Identify which cell holds the provided text, then report its (X, Y) central coordinate. 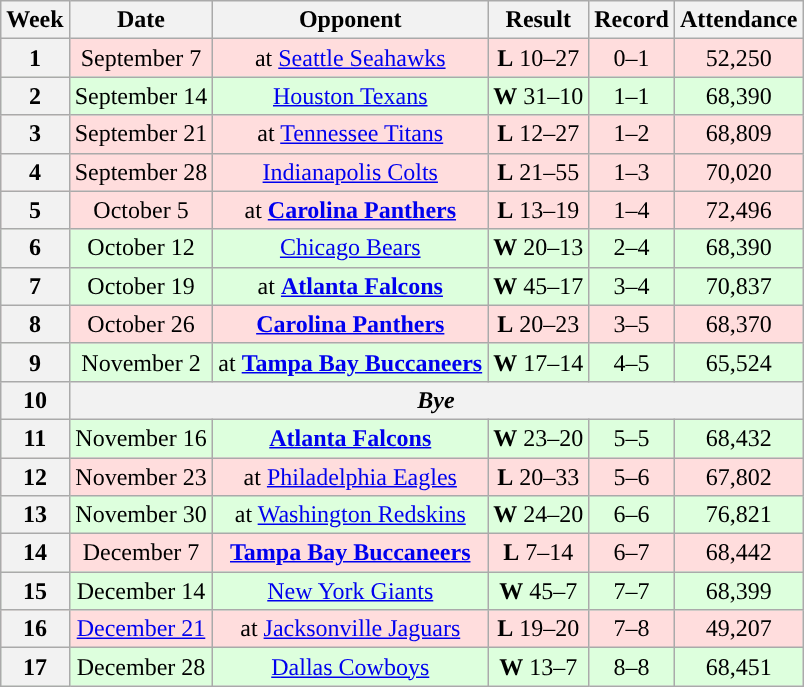
Week (35, 20)
1–2 (632, 134)
Carolina Panthers (350, 324)
W 13–7 (538, 667)
68,809 (738, 134)
October 26 (141, 324)
5 (35, 210)
W 31–10 (538, 96)
12 (35, 477)
6–7 (632, 553)
Date (141, 20)
8 (35, 324)
L 20–23 (538, 324)
65,524 (738, 362)
October 19 (141, 286)
1–3 (632, 172)
L 7–14 (538, 553)
November 23 (141, 477)
October 12 (141, 248)
5–6 (632, 477)
6–6 (632, 515)
3–4 (632, 286)
W 45–7 (538, 591)
Tampa Bay Buccaneers (350, 553)
11 (35, 438)
15 (35, 591)
L 13–19 (538, 210)
7 (35, 286)
1–4 (632, 210)
6 (35, 248)
Record (632, 20)
December 28 (141, 667)
4 (35, 172)
3 (35, 134)
68,432 (738, 438)
Result (538, 20)
52,250 (738, 58)
70,837 (738, 286)
2–4 (632, 248)
76,821 (738, 515)
at Tennessee Titans (350, 134)
W 45–17 (538, 286)
5–5 (632, 438)
8–8 (632, 667)
at Atlanta Falcons (350, 286)
Indianapolis Colts (350, 172)
at Philadelphia Eagles (350, 477)
70,020 (738, 172)
W 23–20 (538, 438)
68,370 (738, 324)
67,802 (738, 477)
72,496 (738, 210)
New York Giants (350, 591)
L 20–33 (538, 477)
November 16 (141, 438)
W 20–13 (538, 248)
Houston Texans (350, 96)
L 21–55 (538, 172)
L 12–27 (538, 134)
W 24–20 (538, 515)
December 7 (141, 553)
16 (35, 629)
7–8 (632, 629)
Dallas Cowboys (350, 667)
September 7 (141, 58)
at Washington Redskins (350, 515)
7–7 (632, 591)
Opponent (350, 20)
14 (35, 553)
2 (35, 96)
November 2 (141, 362)
Atlanta Falcons (350, 438)
October 5 (141, 210)
0–1 (632, 58)
17 (35, 667)
December 14 (141, 591)
49,207 (738, 629)
at Carolina Panthers (350, 210)
1 (35, 58)
December 21 (141, 629)
at Tampa Bay Buccaneers (350, 362)
L 19–20 (538, 629)
September 28 (141, 172)
Chicago Bears (350, 248)
L 10–27 (538, 58)
10 (35, 400)
68,451 (738, 667)
Bye (436, 400)
13 (35, 515)
9 (35, 362)
Attendance (738, 20)
4–5 (632, 362)
September 21 (141, 134)
at Jacksonville Jaguars (350, 629)
3–5 (632, 324)
at Seattle Seahawks (350, 58)
W 17–14 (538, 362)
68,442 (738, 553)
September 14 (141, 96)
November 30 (141, 515)
68,399 (738, 591)
1–1 (632, 96)
